Determine the (X, Y) coordinate at the center of the cell enclosing the given text.  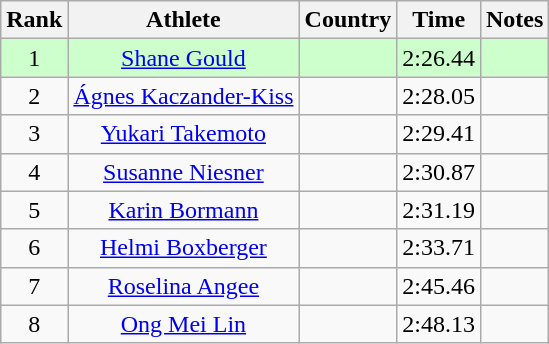
Ágnes Kaczander-Kiss (184, 96)
Country (348, 20)
4 (34, 172)
2:29.41 (439, 134)
2:48.13 (439, 324)
Helmi Boxberger (184, 248)
3 (34, 134)
2:33.71 (439, 248)
Notes (514, 20)
2:45.46 (439, 286)
Susanne Niesner (184, 172)
2:28.05 (439, 96)
Shane Gould (184, 58)
Ong Mei Lin (184, 324)
2:30.87 (439, 172)
6 (34, 248)
2:31.19 (439, 210)
5 (34, 210)
Karin Bormann (184, 210)
Roselina Angee (184, 286)
2:26.44 (439, 58)
Rank (34, 20)
7 (34, 286)
Athlete (184, 20)
Yukari Takemoto (184, 134)
1 (34, 58)
2 (34, 96)
Time (439, 20)
8 (34, 324)
